From the cell containing the given text, extract its center point as [x, y] coordinate. 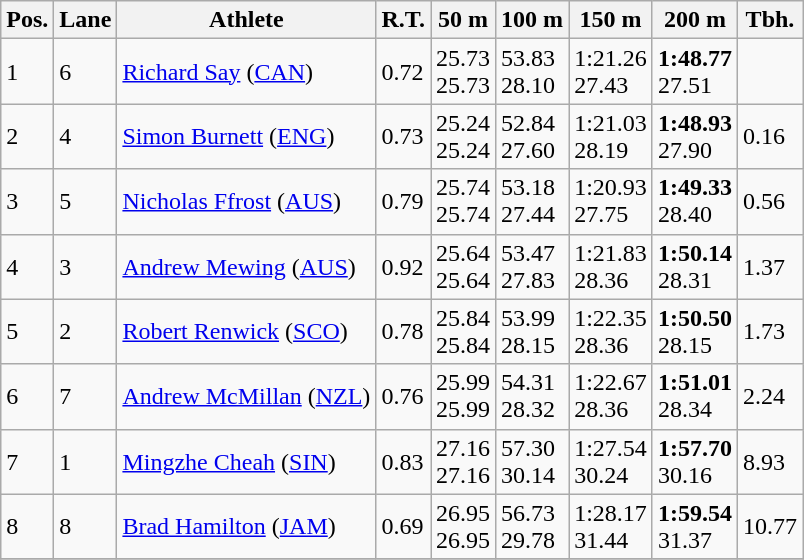
25.7325.73 [464, 72]
27.1627.16 [464, 462]
53.1827.44 [532, 202]
53.8328.10 [532, 72]
Simon Burnett (ENG) [246, 136]
52.8427.60 [532, 136]
0.83 [404, 462]
1:21.2627.43 [611, 72]
Robert Renwick (SCO) [246, 332]
Tbh. [770, 20]
25.9925.99 [464, 396]
1.37 [770, 266]
56.7329.78 [532, 526]
1:21.0328.19 [611, 136]
Pos. [28, 20]
200 m [694, 20]
0.72 [404, 72]
1:48.9327.90 [694, 136]
25.6425.64 [464, 266]
0.16 [770, 136]
R.T. [404, 20]
0.69 [404, 526]
0.79 [404, 202]
1:50.5028.15 [694, 332]
100 m [532, 20]
10.77 [770, 526]
Brad Hamilton (JAM) [246, 526]
1:57.7030.16 [694, 462]
1:51.0128.34 [694, 396]
53.4727.83 [532, 266]
1:50.1428.31 [694, 266]
1:21.8328.36 [611, 266]
8.93 [770, 462]
0.78 [404, 332]
2.24 [770, 396]
1:27.5430.24 [611, 462]
Mingzhe Cheah (SIN) [246, 462]
57.3030.14 [532, 462]
Andrew Mewing (AUS) [246, 266]
1:59.5431.37 [694, 526]
1:20.9327.75 [611, 202]
1.73 [770, 332]
Nicholas Ffrost (AUS) [246, 202]
0.92 [404, 266]
Athlete [246, 20]
25.7425.74 [464, 202]
Lane [86, 20]
25.8425.84 [464, 332]
25.2425.24 [464, 136]
54.3128.32 [532, 396]
150 m [611, 20]
1:22.3528.36 [611, 332]
26.9526.95 [464, 526]
0.56 [770, 202]
0.76 [404, 396]
1:22.6728.36 [611, 396]
50 m [464, 20]
0.73 [404, 136]
Richard Say (CAN) [246, 72]
1:28.1731.44 [611, 526]
53.9928.15 [532, 332]
1:48.7727.51 [694, 72]
1:49.3328.40 [694, 202]
Andrew McMillan (NZL) [246, 396]
